Find where the given text appears and provide that cell's center as (x, y) coordinate. 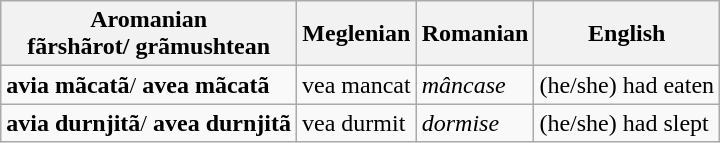
(he/she) had slept (627, 123)
vea durmit (357, 123)
Romanian (475, 34)
Meglenian (357, 34)
dormise (475, 123)
Aromanianfãrshãrot/ grãmushtean (149, 34)
mâncase (475, 85)
(he/she) had eaten (627, 85)
avia durnjitã/ avea durnjitã (149, 123)
avia mãcatã/ avea mãcatã (149, 85)
English (627, 34)
vea mancat (357, 85)
